Return the [X, Y] coordinate for the center point of the cell that contains the specified text.  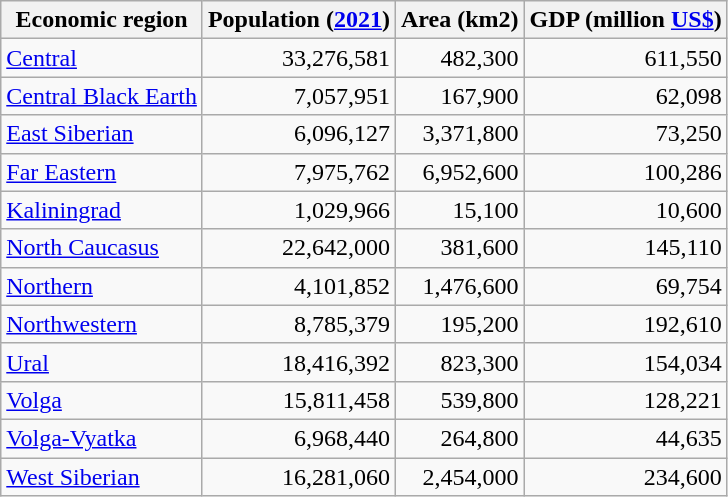
381,600 [460, 248]
192,610 [626, 324]
Kaliningrad [102, 210]
1,476,600 [460, 286]
73,250 [626, 134]
10,600 [626, 210]
6,968,440 [298, 438]
8,785,379 [298, 324]
62,098 [626, 96]
Economic region [102, 20]
Population (2021) [298, 20]
Central Black Earth [102, 96]
Ural [102, 362]
44,635 [626, 438]
15,100 [460, 210]
Volga-Vyatka [102, 438]
Central [102, 58]
6,096,127 [298, 134]
195,200 [460, 324]
823,300 [460, 362]
33,276,581 [298, 58]
North Caucasus [102, 248]
154,034 [626, 362]
611,550 [626, 58]
145,110 [626, 248]
Northwestern [102, 324]
1,029,966 [298, 210]
GDP (million US$) [626, 20]
3,371,800 [460, 134]
Far Eastern [102, 172]
West Siberian [102, 477]
264,800 [460, 438]
16,281,060 [298, 477]
4,101,852 [298, 286]
234,600 [626, 477]
2,454,000 [460, 477]
Northern [102, 286]
15,811,458 [298, 400]
482,300 [460, 58]
18,416,392 [298, 362]
69,754 [626, 286]
Area (km2) [460, 20]
128,221 [626, 400]
167,900 [460, 96]
7,975,762 [298, 172]
100,286 [626, 172]
22,642,000 [298, 248]
East Siberian [102, 134]
6,952,600 [460, 172]
7,057,951 [298, 96]
Volga [102, 400]
539,800 [460, 400]
